Output the [x, y] coordinate of the center of the cell containing the given text.  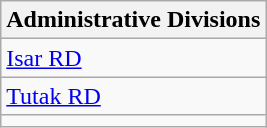
Tutak RD [134, 96]
Administrative Divisions [134, 20]
Isar RD [134, 58]
